Extract the [x, y] coordinate from the center of the cell holding the provided text.  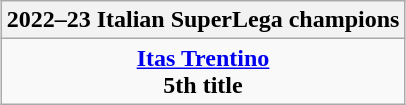
Itas Trentino5th title [203, 72]
2022–23 Italian SuperLega champions [203, 20]
